Capture the cell that displays the provided text and extract its [X, Y] central coordinate. 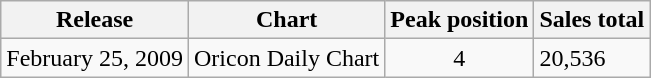
Release [95, 20]
February 25, 2009 [95, 58]
Chart [286, 20]
4 [460, 58]
Oricon Daily Chart [286, 58]
Peak position [460, 20]
20,536 [592, 58]
Sales total [592, 20]
